From the cell containing the given text, extract its center point as [X, Y] coordinate. 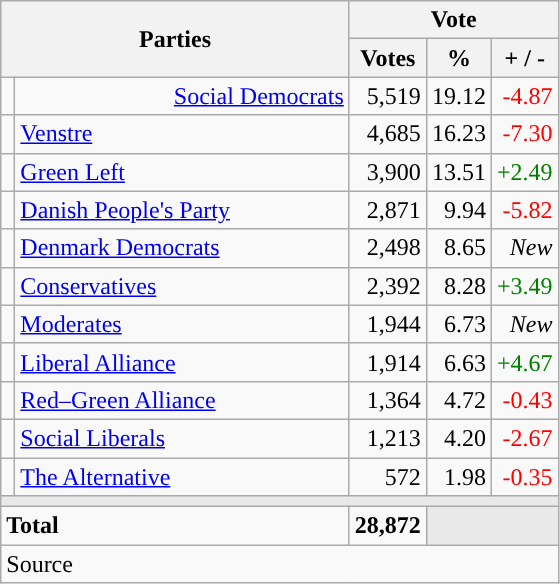
2,392 [388, 286]
The Alternative [182, 477]
Moderates [182, 324]
3,900 [388, 172]
16.23 [458, 134]
Denmark Democrats [182, 248]
Conservatives [182, 286]
13.51 [458, 172]
-0.35 [524, 477]
5,519 [388, 96]
1,914 [388, 362]
6.63 [458, 362]
9.94 [458, 210]
Social Democrats [182, 96]
Red–Green Alliance [182, 400]
Venstre [182, 134]
Green Left [182, 172]
8.65 [458, 248]
Social Liberals [182, 438]
2,498 [388, 248]
Votes [388, 58]
-2.67 [524, 438]
4,685 [388, 134]
Parties [176, 39]
1,944 [388, 324]
Liberal Alliance [182, 362]
19.12 [458, 96]
Vote [454, 20]
Danish People's Party [182, 210]
8.28 [458, 286]
572 [388, 477]
28,872 [388, 526]
+ / - [524, 58]
Total [176, 526]
% [458, 58]
-4.87 [524, 96]
1,364 [388, 400]
-5.82 [524, 210]
-0.43 [524, 400]
1,213 [388, 438]
Source [280, 564]
+3.49 [524, 286]
6.73 [458, 324]
+4.67 [524, 362]
+2.49 [524, 172]
2,871 [388, 210]
4.72 [458, 400]
-7.30 [524, 134]
1.98 [458, 477]
4.20 [458, 438]
